For the text-containing cell, return its midpoint in (x, y) coordinate format. 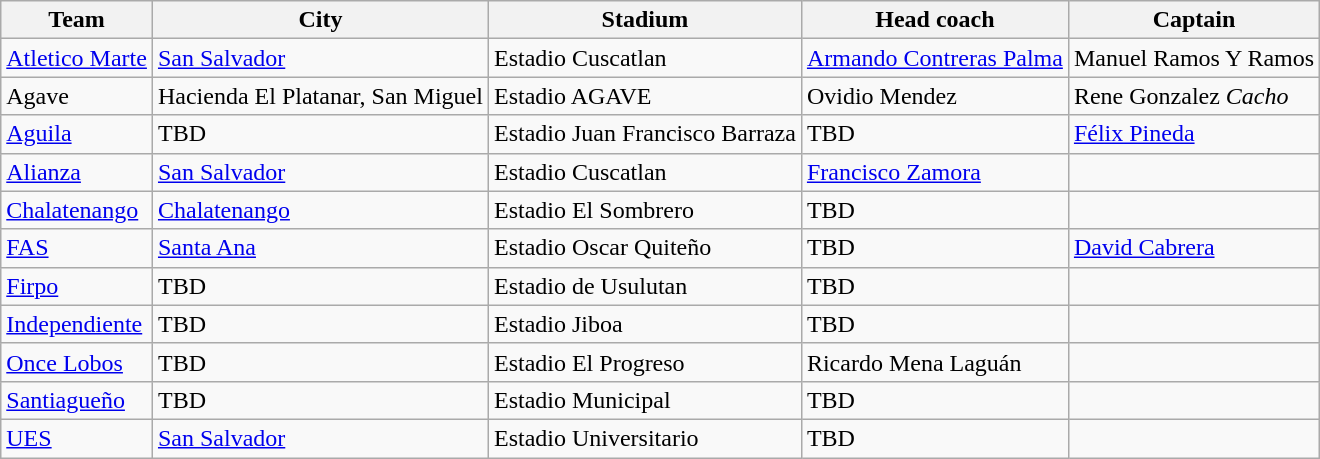
Rene Gonzalez Cacho (1194, 96)
Estadio AGAVE (644, 96)
Estadio Municipal (644, 400)
Armando Contreras Palma (934, 58)
UES (77, 438)
David Cabrera (1194, 248)
FAS (77, 248)
Hacienda El Platanar, San Miguel (320, 96)
Santiagueño (77, 400)
Estadio Juan Francisco Barraza (644, 134)
Firpo (77, 286)
Estadio Jiboa (644, 324)
Team (77, 20)
Manuel Ramos Y Ramos (1194, 58)
Santa Ana (320, 248)
Francisco Zamora (934, 172)
Captain (1194, 20)
City (320, 20)
Atletico Marte (77, 58)
Alianza (77, 172)
Independiente (77, 324)
Estadio El Sombrero (644, 210)
Estadio El Progreso (644, 362)
Estadio Oscar Quiteño (644, 248)
Aguila (77, 134)
Agave (77, 96)
Ovidio Mendez (934, 96)
Once Lobos (77, 362)
Head coach (934, 20)
Stadium (644, 20)
Ricardo Mena Laguán (934, 362)
Félix Pineda (1194, 134)
Estadio Universitario (644, 438)
Estadio de Usulutan (644, 286)
